Pinpoint the cell where the given text exists, returning its (x, y) midpoint coordinate. 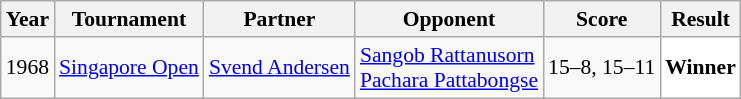
Score (602, 19)
Svend Andersen (280, 68)
Partner (280, 19)
Sangob Rattanusorn Pachara Pattabongse (449, 68)
Result (700, 19)
1968 (28, 68)
Year (28, 19)
15–8, 15–11 (602, 68)
Opponent (449, 19)
Winner (700, 68)
Tournament (129, 19)
Singapore Open (129, 68)
